Return the [x, y] coordinate for the center point of the cell that contains the specified text.  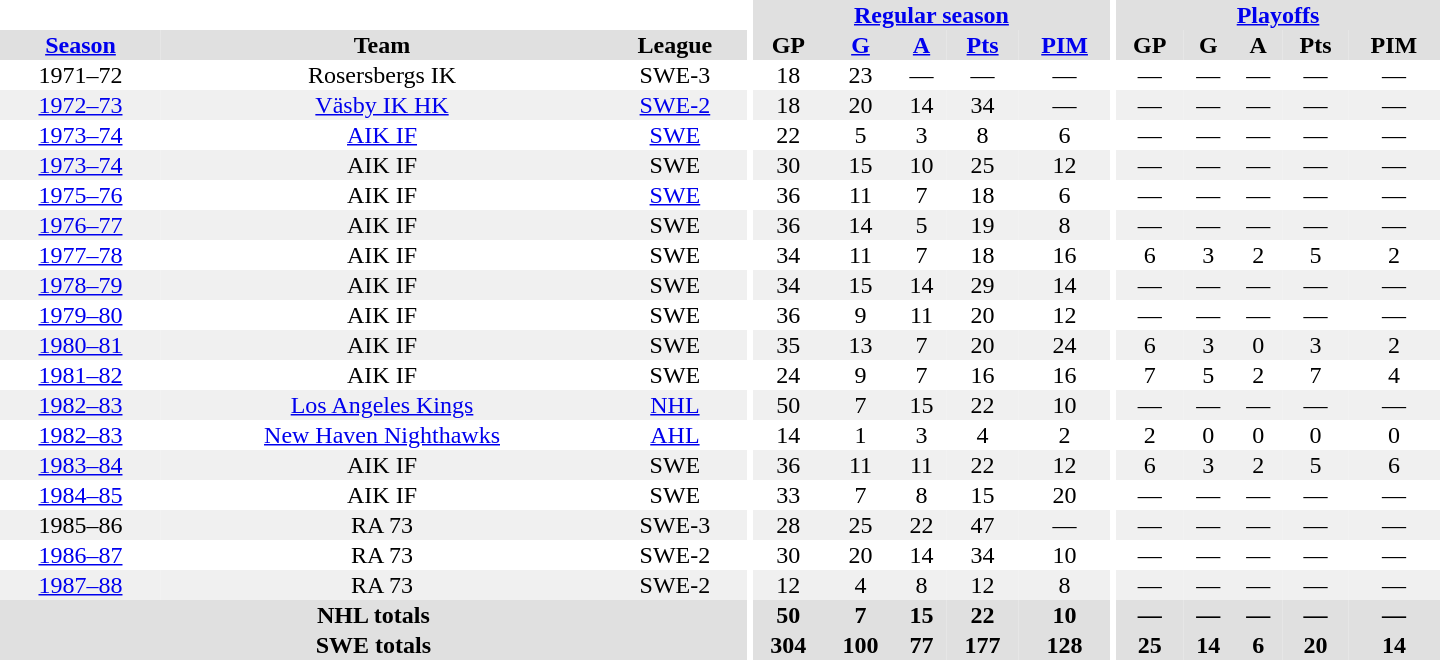
177 [983, 645]
47 [983, 525]
Regular season [931, 15]
SWE totals [374, 645]
1985–86 [80, 525]
Väsby IK HK [382, 105]
1978–79 [80, 285]
1 [860, 435]
100 [860, 645]
1977–78 [80, 255]
NHL [675, 405]
77 [922, 645]
13 [860, 345]
League [675, 45]
1976–77 [80, 225]
1984–85 [80, 495]
33 [788, 495]
1983–84 [80, 465]
Team [382, 45]
19 [983, 225]
128 [1065, 645]
1979–80 [80, 315]
Rosersbergs IK [382, 75]
28 [788, 525]
1987–88 [80, 585]
1972–73 [80, 105]
35 [788, 345]
1975–76 [80, 195]
23 [860, 75]
1981–82 [80, 375]
1986–87 [80, 555]
Playoffs [1278, 15]
Los Angeles Kings [382, 405]
1971–72 [80, 75]
Season [80, 45]
New Haven Nighthawks [382, 435]
29 [983, 285]
NHL totals [374, 615]
AHL [675, 435]
1980–81 [80, 345]
304 [788, 645]
